From the cell containing the given text, extract its center point as (X, Y) coordinate. 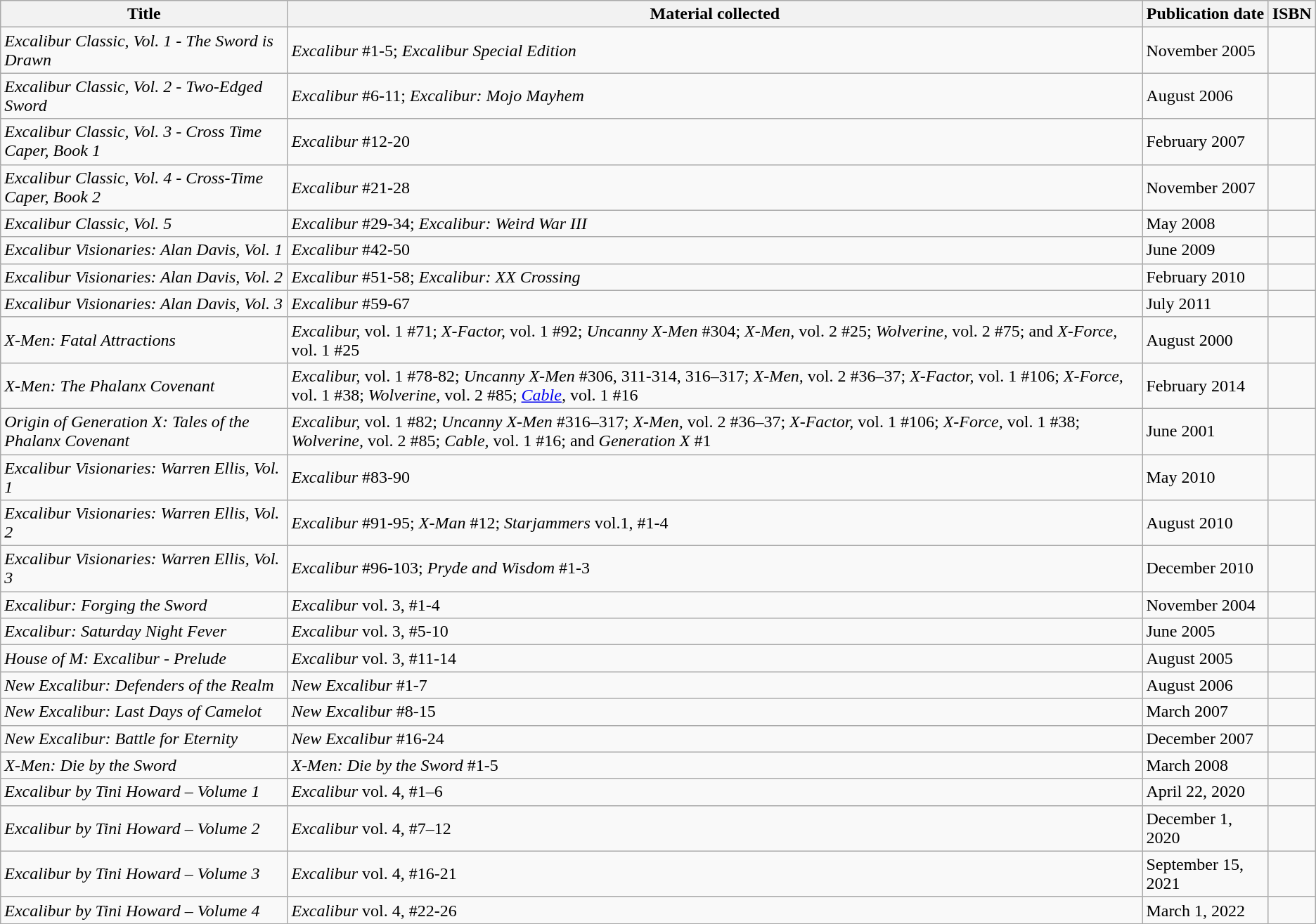
December 1, 2020 (1205, 828)
New Excalibur: Last Days of Camelot (144, 712)
New Excalibur #16-24 (715, 738)
Excalibur: Saturday Night Fever (144, 632)
August 2005 (1205, 658)
Excalibur by Tini Howard – Volume 3 (144, 874)
November 2005 (1205, 51)
X-Men: The Phalanx Covenant (144, 385)
Excalibur Visionaries: Warren Ellis, Vol. 2 (144, 523)
June 2009 (1205, 250)
November 2007 (1205, 187)
Excalibur Classic, Vol. 4 - Cross-Time Caper, Book 2 (144, 187)
November 2004 (1205, 605)
Excalibur #59-67 (715, 304)
July 2011 (1205, 304)
March 2008 (1205, 765)
Excalibur #29-34; Excalibur: Weird War III (715, 223)
Excalibur vol. 4, #22-26 (715, 910)
Excalibur vol. 4, #7–12 (715, 828)
Excalibur Visionaries: Warren Ellis, Vol. 1 (144, 476)
Excalibur #91-95; X-Man #12; Starjammers vol.1, #1-4 (715, 523)
March 1, 2022 (1205, 910)
April 22, 2020 (1205, 792)
Excalibur #12-20 (715, 142)
Title (144, 14)
Excalibur Visionaries: Alan Davis, Vol. 1 (144, 250)
June 2001 (1205, 431)
Excalibur vol. 3, #11-14 (715, 658)
Excalibur #42-50 (715, 250)
House of M: Excalibur - Prelude (144, 658)
September 15, 2021 (1205, 874)
New Excalibur #1-7 (715, 685)
Excalibur vol. 3, #1-4 (715, 605)
Excalibur #83-90 (715, 476)
New Excalibur #8-15 (715, 712)
February 2010 (1205, 277)
Material collected (715, 14)
May 2010 (1205, 476)
Excalibur by Tini Howard – Volume 2 (144, 828)
Excalibur vol. 3, #5-10 (715, 632)
December 2007 (1205, 738)
August 2010 (1205, 523)
Excalibur vol. 4, #16-21 (715, 874)
Excalibur #96-103; Pryde and Wisdom #1-3 (715, 569)
X-Men: Die by the Sword #1-5 (715, 765)
Excalibur by Tini Howard – Volume 1 (144, 792)
Origin of Generation X: Tales of the Phalanx Covenant (144, 431)
Excalibur Classic, Vol. 5 (144, 223)
Excalibur: Forging the Sword (144, 605)
February 2007 (1205, 142)
Excalibur vol. 4, #1–6 (715, 792)
Excalibur Visionaries: Warren Ellis, Vol. 3 (144, 569)
Excalibur Visionaries: Alan Davis, Vol. 3 (144, 304)
Excalibur #1-5; Excalibur Special Edition (715, 51)
Excalibur by Tini Howard – Volume 4 (144, 910)
ISBN (1292, 14)
Excalibur Visionaries: Alan Davis, Vol. 2 (144, 277)
Publication date (1205, 14)
Excalibur Classic, Vol. 3 - Cross Time Caper, Book 1 (144, 142)
X-Men: Fatal Attractions (144, 340)
Excalibur Classic, Vol. 1 - The Sword is Drawn (144, 51)
December 2010 (1205, 569)
Excalibur Classic, Vol. 2 - Two-Edged Sword (144, 96)
May 2008 (1205, 223)
Excalibur, vol. 1 #71; X-Factor, vol. 1 #92; Uncanny X-Men #304; X-Men, vol. 2 #25; Wolverine, vol. 2 #75; and X-Force, vol. 1 #25 (715, 340)
March 2007 (1205, 712)
New Excalibur: Defenders of the Realm (144, 685)
X-Men: Die by the Sword (144, 765)
New Excalibur: Battle for Eternity (144, 738)
August 2000 (1205, 340)
February 2014 (1205, 385)
Excalibur #21-28 (715, 187)
June 2005 (1205, 632)
Excalibur #6-11; Excalibur: Mojo Mayhem (715, 96)
Excalibur #51-58; Excalibur: XX Crossing (715, 277)
